From the cell containing the given text, extract its center point as (x, y) coordinate. 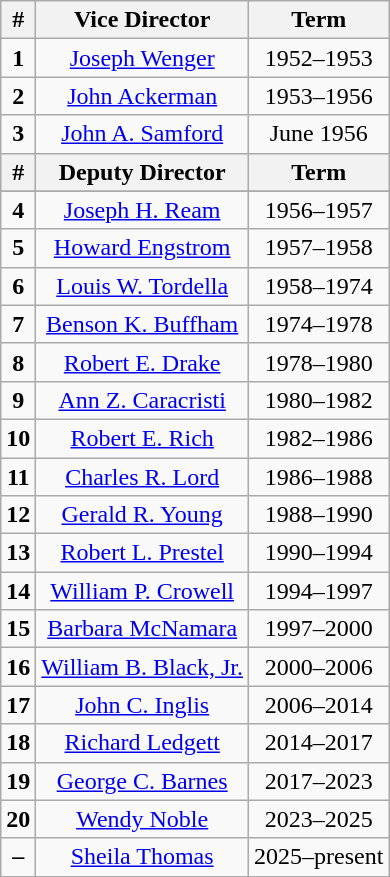
Deputy Director (142, 172)
Ann Z. Caracristi (142, 400)
1953–1956 (319, 96)
June 1956 (319, 134)
8 (18, 362)
2014–2017 (319, 743)
20 (18, 819)
Robert E. Drake (142, 362)
1957–1958 (319, 248)
Benson K. Buffham (142, 324)
13 (18, 553)
2023–2025 (319, 819)
15 (18, 629)
2000–2006 (319, 667)
Gerald R. Young (142, 515)
1997–2000 (319, 629)
Robert L. Prestel (142, 553)
Robert E. Rich (142, 438)
16 (18, 667)
11 (18, 477)
2 (18, 96)
5 (18, 248)
John A. Samford (142, 134)
2006–2014 (319, 705)
18 (18, 743)
Sheila Thomas (142, 857)
3 (18, 134)
2025–present (319, 857)
1 (18, 58)
10 (18, 438)
1994–1997 (319, 591)
19 (18, 781)
Barbara McNamara (142, 629)
Vice Director (142, 20)
1986–1988 (319, 477)
– (18, 857)
9 (18, 400)
John C. Inglis (142, 705)
William B. Black, Jr. (142, 667)
1990–1994 (319, 553)
14 (18, 591)
Joseph Wenger (142, 58)
1982–1986 (319, 438)
1978–1980 (319, 362)
Wendy Noble (142, 819)
1956–1957 (319, 210)
12 (18, 515)
1980–1982 (319, 400)
William P. Crowell (142, 591)
1952–1953 (319, 58)
Howard Engstrom (142, 248)
2017–2023 (319, 781)
7 (18, 324)
Richard Ledgett (142, 743)
17 (18, 705)
4 (18, 210)
Joseph H. Ream (142, 210)
1988–1990 (319, 515)
6 (18, 286)
1958–1974 (319, 286)
1974–1978 (319, 324)
Louis W. Tordella (142, 286)
Charles R. Lord (142, 477)
John Ackerman (142, 96)
George C. Barnes (142, 781)
